Return the (X, Y) coordinate for the center point of the cell that contains the specified text.  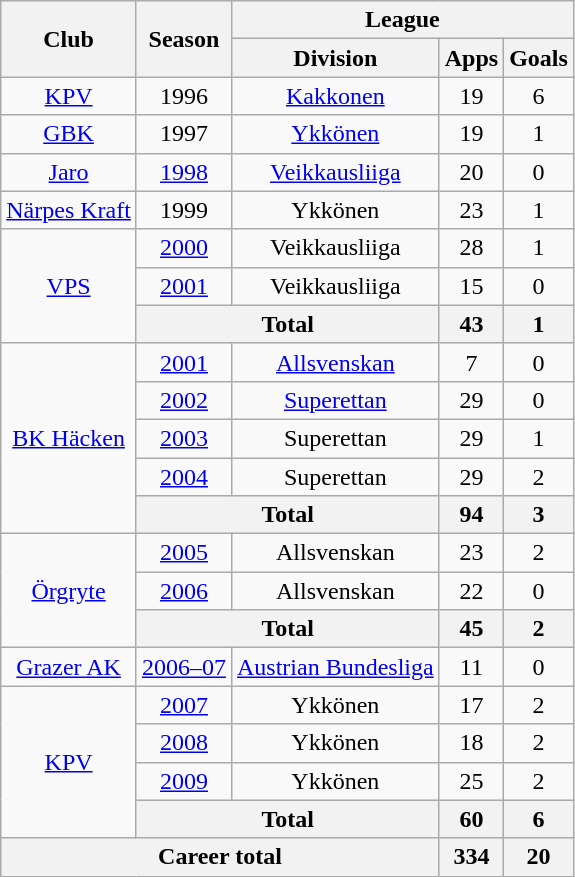
94 (471, 515)
3 (539, 515)
2006 (184, 591)
Örgryte (69, 591)
Närpes Kraft (69, 210)
Austrian Bundesliga (335, 667)
22 (471, 591)
2003 (184, 438)
2005 (184, 553)
Division (335, 58)
60 (471, 819)
1996 (184, 96)
2008 (184, 743)
11 (471, 667)
334 (471, 857)
25 (471, 781)
2006–07 (184, 667)
Season (184, 39)
2004 (184, 477)
1997 (184, 134)
BK Häcken (69, 438)
Jaro (69, 172)
2007 (184, 705)
15 (471, 286)
17 (471, 705)
28 (471, 248)
Apps (471, 58)
Grazer AK (69, 667)
League (402, 20)
7 (471, 362)
Club (69, 39)
2009 (184, 781)
Career total (220, 857)
45 (471, 629)
Kakkonen (335, 96)
2000 (184, 248)
2002 (184, 400)
43 (471, 324)
1998 (184, 172)
GBK (69, 134)
18 (471, 743)
Goals (539, 58)
VPS (69, 286)
1999 (184, 210)
